From the cell containing the given text, extract its center point as (X, Y) coordinate. 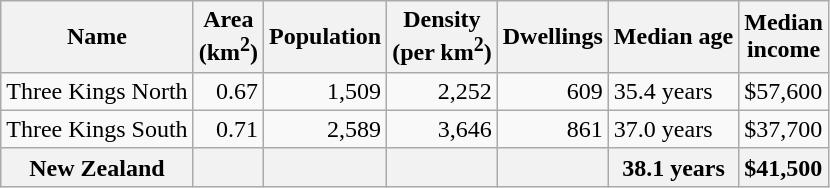
2,252 (442, 91)
$41,500 (784, 167)
2,589 (326, 129)
1,509 (326, 91)
3,646 (442, 129)
0.71 (228, 129)
0.67 (228, 91)
Medianincome (784, 37)
Three Kings North (97, 91)
$37,700 (784, 129)
38.1 years (673, 167)
Population (326, 37)
Median age (673, 37)
609 (552, 91)
$57,600 (784, 91)
Name (97, 37)
37.0 years (673, 129)
35.4 years (673, 91)
Dwellings (552, 37)
Density(per km2) (442, 37)
New Zealand (97, 167)
861 (552, 129)
Area(km2) (228, 37)
Three Kings South (97, 129)
